Pinpoint the cell where the given text exists, returning its [x, y] midpoint coordinate. 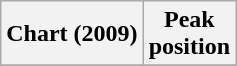
Peakposition [189, 34]
Chart (2009) [72, 34]
